Pinpoint the cell where the given text exists, returning its [x, y] midpoint coordinate. 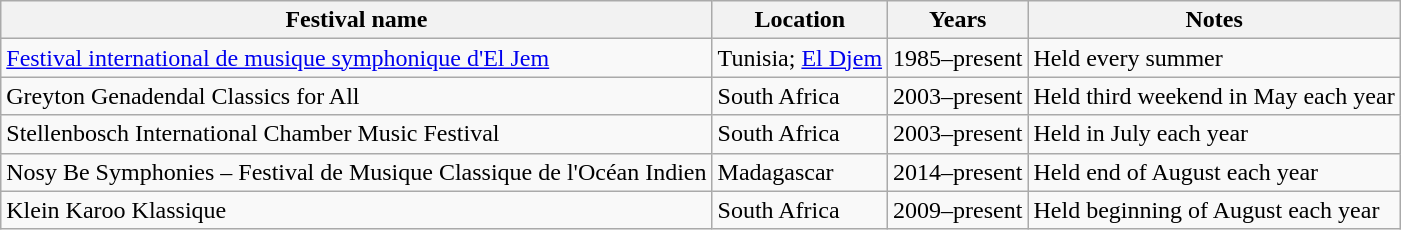
Greyton Genadendal Classics for All [356, 96]
1985–present [958, 58]
Klein Karoo Klassique [356, 210]
Festival name [356, 20]
Held third weekend in May each year [1214, 96]
Nosy Be Symphonies – Festival de Musique Classique de l'Océan Indien [356, 172]
Location [800, 20]
Held beginning of August each year [1214, 210]
Tunisia; El Djem [800, 58]
Festival international de musique symphonique d'El Jem [356, 58]
Notes [1214, 20]
Held every summer [1214, 58]
Years [958, 20]
Madagascar [800, 172]
2009–present [958, 210]
Held end of August each year [1214, 172]
Stellenbosch International Chamber Music Festival [356, 134]
Held in July each year [1214, 134]
2014–present [958, 172]
